Scan for the cell matching the given text and deliver its [X, Y] coordinate at center. 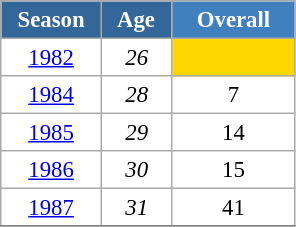
15 [234, 170]
Overall [234, 20]
Age [136, 20]
7 [234, 95]
31 [136, 208]
14 [234, 133]
Season [52, 20]
28 [136, 95]
1987 [52, 208]
29 [136, 133]
1984 [52, 95]
41 [234, 208]
30 [136, 170]
1986 [52, 170]
1982 [52, 58]
1985 [52, 133]
26 [136, 58]
